For the text-containing cell, return its midpoint in (X, Y) coordinate format. 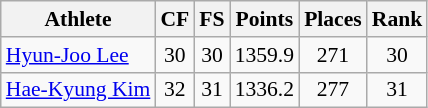
Hae-Kyung Kim (78, 90)
271 (333, 55)
32 (174, 90)
Places (333, 19)
Athlete (78, 19)
Rank (398, 19)
FS (212, 19)
CF (174, 19)
277 (333, 90)
1359.9 (264, 55)
1336.2 (264, 90)
Points (264, 19)
Hyun-Joo Lee (78, 55)
